For the text-containing cell, return its midpoint in (X, Y) coordinate format. 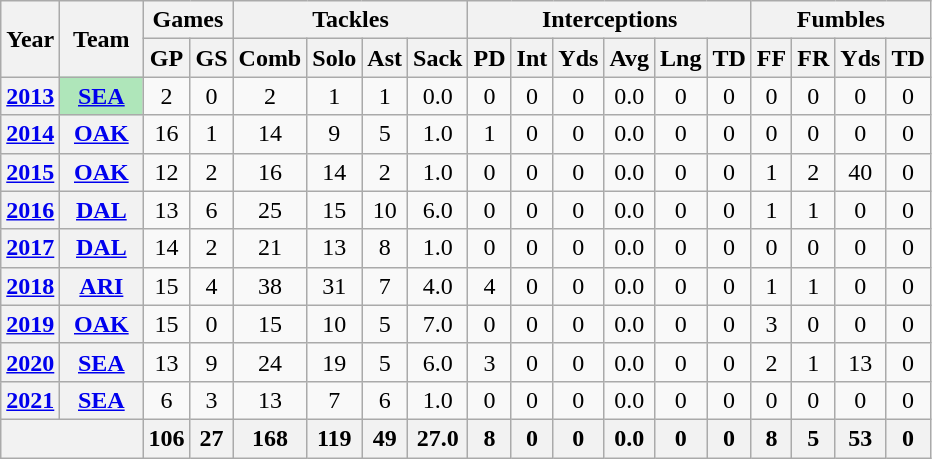
27 (212, 438)
Ast (385, 58)
12 (166, 172)
2018 (30, 286)
53 (860, 438)
21 (270, 248)
FR (814, 58)
Avg (630, 58)
Interceptions (610, 20)
Int (532, 58)
Solo (334, 58)
2020 (30, 362)
24 (270, 362)
PD (490, 58)
Comb (270, 58)
2016 (30, 210)
19 (334, 362)
2019 (30, 324)
ARI (102, 286)
Year (30, 39)
Fumbles (840, 20)
27.0 (438, 438)
168 (270, 438)
2015 (30, 172)
Tackles (350, 20)
4.0 (438, 286)
40 (860, 172)
31 (334, 286)
25 (270, 210)
Sack (438, 58)
119 (334, 438)
7.0 (438, 324)
Team (102, 39)
49 (385, 438)
GP (166, 58)
Lng (680, 58)
38 (270, 286)
GS (212, 58)
2021 (30, 400)
Games (188, 20)
106 (166, 438)
FF (771, 58)
2017 (30, 248)
2013 (30, 96)
2014 (30, 134)
